Determine the (X, Y) coordinate at the center of the cell enclosing the given text.  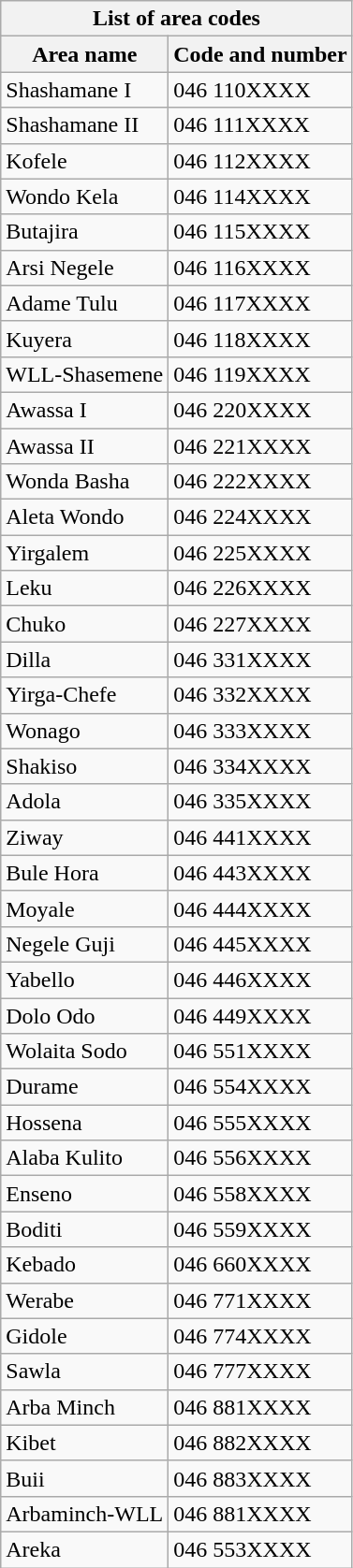
046 331XXXX (260, 660)
046 225XXXX (260, 553)
046 226XXXX (260, 588)
046 443XXXX (260, 873)
Wolaita Sodo (84, 1052)
046 224XXXX (260, 517)
Boditi (84, 1229)
Yirga-Chefe (84, 695)
Dilla (84, 660)
Enseno (84, 1194)
Areka (84, 1549)
046 556XXXX (260, 1158)
046 333XXXX (260, 731)
046 559XXXX (260, 1229)
Kebado (84, 1265)
Awassa I (84, 410)
Durame (84, 1087)
046 118XXXX (260, 339)
Awassa II (84, 446)
Code and number (260, 54)
Kuyera (84, 339)
046 110XXXX (260, 90)
Ziway (84, 837)
Werabe (84, 1300)
Area name (84, 54)
Shashamane I (84, 90)
046 112XXXX (260, 161)
046 114XXXX (260, 196)
List of area codes (176, 19)
046 332XXXX (260, 695)
Adola (84, 802)
046 554XXXX (260, 1087)
046 555XXXX (260, 1123)
Dolo Odo (84, 1015)
Wonda Basha (84, 482)
046 445XXXX (260, 944)
046 882XXXX (260, 1443)
046 116XXXX (260, 268)
046 551XXXX (260, 1052)
046 111XXXX (260, 125)
Gidole (84, 1336)
Aleta Wondo (84, 517)
Hossena (84, 1123)
046 558XXXX (260, 1194)
046 660XXXX (260, 1265)
Sawla (84, 1372)
046 115XXXX (260, 232)
046 774XXXX (260, 1336)
046 449XXXX (260, 1015)
Negele Guji (84, 944)
Moyale (84, 908)
046 883XXXX (260, 1478)
Chuko (84, 624)
Yabello (84, 980)
046 553XXXX (260, 1549)
Wondo Kela (84, 196)
046 446XXXX (260, 980)
046 335XXXX (260, 802)
046 771XXXX (260, 1300)
046 444XXXX (260, 908)
046 227XXXX (260, 624)
Arsi Negele (84, 268)
Leku (84, 588)
046 222XXXX (260, 482)
Alaba Kulito (84, 1158)
Bule Hora (84, 873)
Kofele (84, 161)
Shakiso (84, 766)
046 220XXXX (260, 410)
Adame Tulu (84, 303)
Shashamane II (84, 125)
046 334XXXX (260, 766)
Arba Minch (84, 1407)
046 777XXXX (260, 1372)
Wonago (84, 731)
Yirgalem (84, 553)
046 119XXXX (260, 374)
Kibet (84, 1443)
046 221XXXX (260, 446)
Arbaminch-WLL (84, 1514)
Butajira (84, 232)
046 441XXXX (260, 837)
WLL-Shasemene (84, 374)
Buii (84, 1478)
046 117XXXX (260, 303)
